Search for the cell housing the specified text and yield its (x, y) center coordinate. 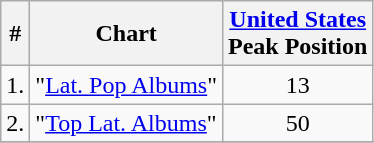
2. (16, 123)
"Lat. Pop Albums" (126, 85)
13 (297, 85)
Chart (126, 34)
# (16, 34)
50 (297, 123)
1. (16, 85)
"Top Lat. Albums" (126, 123)
United StatesPeak Position (297, 34)
